Capture the cell that displays the provided text and extract its (X, Y) central coordinate. 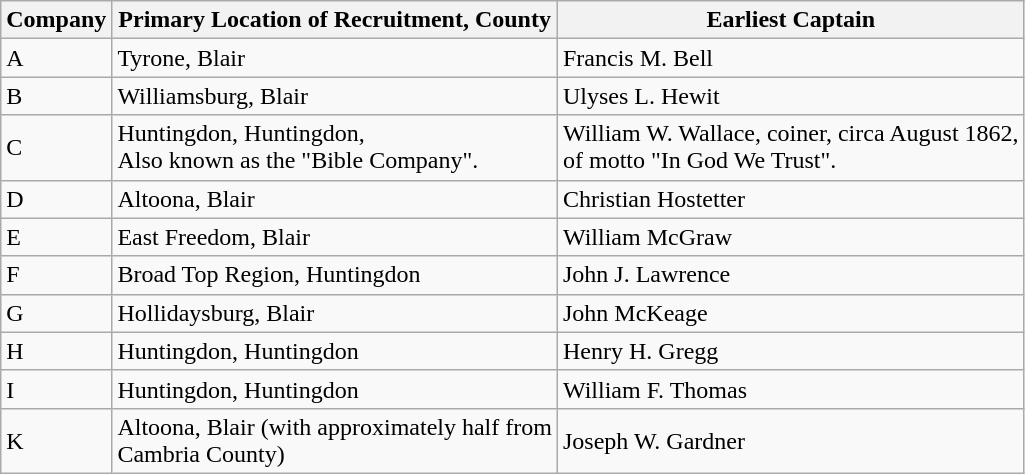
I (56, 389)
William McGraw (790, 237)
E (56, 237)
D (56, 199)
William F. Thomas (790, 389)
Company (56, 20)
Primary Location of Recruitment, County (335, 20)
Broad Top Region, Huntingdon (335, 275)
Earliest Captain (790, 20)
Altoona, Blair (with approximately half fromCambria County) (335, 440)
H (56, 351)
East Freedom, Blair (335, 237)
C (56, 148)
Francis M. Bell (790, 58)
Joseph W. Gardner (790, 440)
F (56, 275)
B (56, 96)
Christian Hostetter (790, 199)
Henry H. Gregg (790, 351)
A (56, 58)
Huntingdon, Huntingdon,Also known as the "Bible Company". (335, 148)
William W. Wallace, coiner, circa August 1862,of motto "In God We Trust". (790, 148)
G (56, 313)
Tyrone, Blair (335, 58)
Williamsburg, Blair (335, 96)
John J. Lawrence (790, 275)
John McKeage (790, 313)
K (56, 440)
Ulyses L. Hewit (790, 96)
Altoona, Blair (335, 199)
Hollidaysburg, Blair (335, 313)
